Capture the cell that displays the provided text and extract its [X, Y] central coordinate. 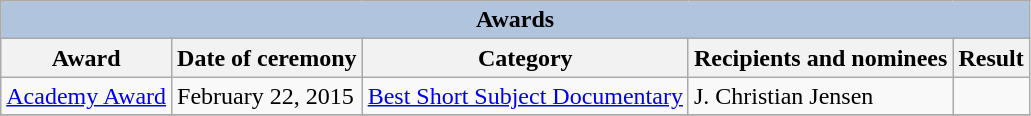
J. Christian Jensen [820, 96]
Date of ceremony [268, 58]
Best Short Subject Documentary [525, 96]
Award [86, 58]
February 22, 2015 [268, 96]
Recipients and nominees [820, 58]
Category [525, 58]
Academy Award [86, 96]
Awards [516, 20]
Result [991, 58]
